Extract the [x, y] coordinate from the center of the cell holding the provided text.  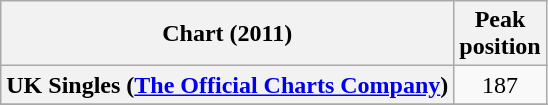
187 [500, 85]
Chart (2011) [228, 34]
UK Singles (The Official Charts Company) [228, 85]
Peakposition [500, 34]
